Detect which cell encompasses the target text, then output its (X, Y) center coordinate. 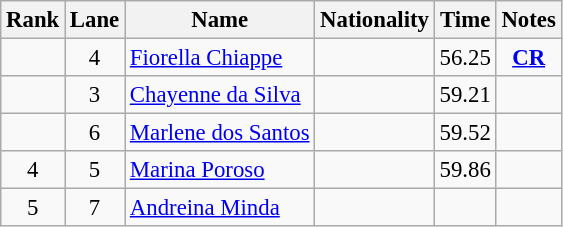
Fiorella Chiappe (220, 58)
Time (465, 20)
Nationality (374, 20)
59.21 (465, 95)
6 (95, 133)
Chayenne da Silva (220, 95)
Marlene dos Santos (220, 133)
59.52 (465, 133)
Andreina Minda (220, 208)
Rank (33, 20)
7 (95, 208)
Marina Poroso (220, 170)
56.25 (465, 58)
Notes (528, 20)
59.86 (465, 170)
CR (528, 58)
3 (95, 95)
Lane (95, 20)
Name (220, 20)
